For the text-containing cell, return its midpoint in (x, y) coordinate format. 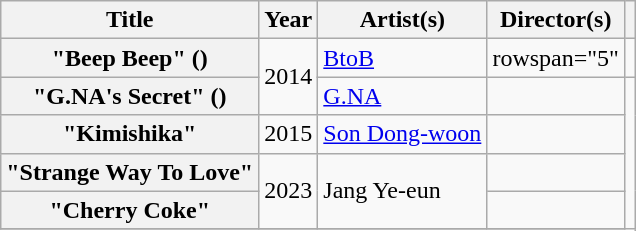
2023 (288, 191)
BtoB (402, 58)
Jang Ye-eun (402, 191)
"Strange Way To Love" (130, 172)
G.NA (402, 96)
Title (130, 20)
2014 (288, 77)
Year (288, 20)
Artist(s) (402, 20)
"G.NA's Secret" () (130, 96)
"Kimishika" (130, 134)
Son Dong-woon (402, 134)
"Cherry Coke" (130, 210)
rowspan="5" (556, 58)
"Beep Beep" () (130, 58)
2015 (288, 134)
Director(s) (556, 20)
